Return the (x, y) coordinate for the center point of the cell that contains the specified text.  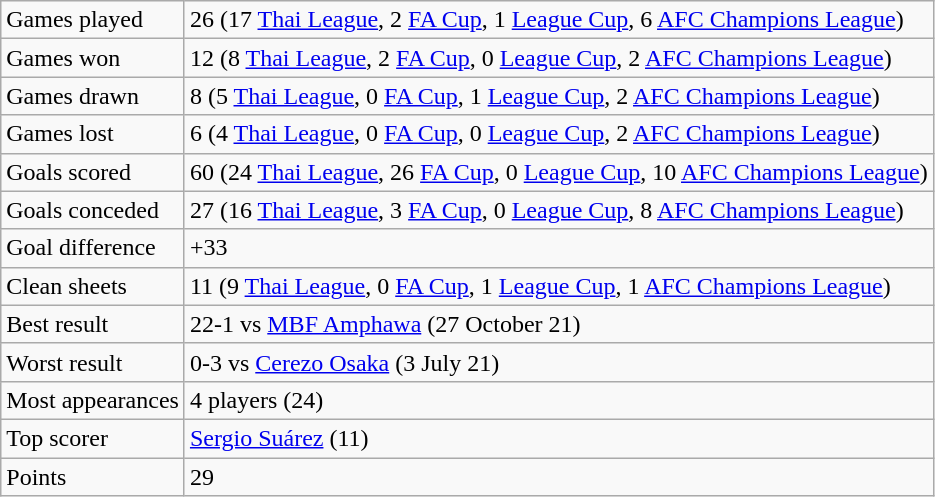
Best result (93, 324)
12 (8 Thai League, 2 FA Cup, 0 League Cup, 2 AFC Champions League) (558, 58)
Worst result (93, 362)
Games played (93, 20)
0-3 vs Cerezo Osaka (3 July 21) (558, 362)
+33 (558, 248)
8 (5 Thai League, 0 FA Cup, 1 League Cup, 2 AFC Champions League) (558, 96)
27 (16 Thai League, 3 FA Cup, 0 League Cup, 8 AFC Champions League) (558, 210)
Most appearances (93, 400)
Sergio Suárez (11) (558, 438)
Goals scored (93, 172)
Top scorer (93, 438)
Goals conceded (93, 210)
Points (93, 477)
Goal difference (93, 248)
11 (9 Thai League, 0 FA Cup, 1 League Cup, 1 AFC Champions League) (558, 286)
29 (558, 477)
Games lost (93, 134)
26 (17 Thai League, 2 FA Cup, 1 League Cup, 6 AFC Champions League) (558, 20)
22-1 vs MBF Amphawa (27 October 21) (558, 324)
60 (24 Thai League, 26 FA Cup, 0 League Cup, 10 AFC Champions League) (558, 172)
6 (4 Thai League, 0 FA Cup, 0 League Cup, 2 AFC Champions League) (558, 134)
Clean sheets (93, 286)
Games drawn (93, 96)
4 players (24) (558, 400)
Games won (93, 58)
